From the cell containing the given text, extract its center point as (x, y) coordinate. 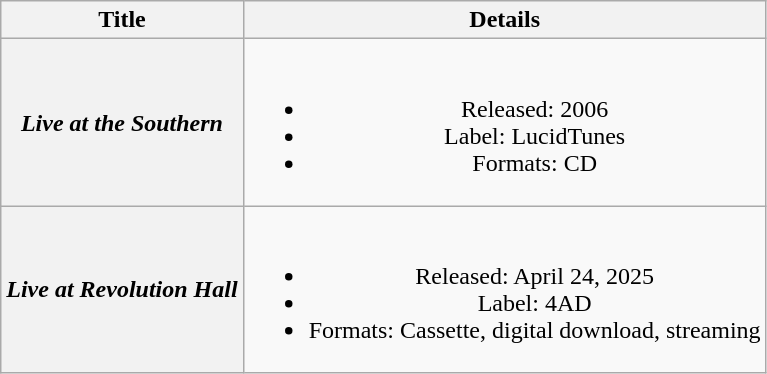
Live at the Southern (122, 122)
Released: 2006Label: LucidTunesFormats: CD (504, 122)
Title (122, 20)
Live at Revolution Hall (122, 290)
Details (504, 20)
Released: April 24, 2025Label: 4ADFormats: Cassette, digital download, streaming (504, 290)
